From the cell containing the given text, extract its center point as (X, Y) coordinate. 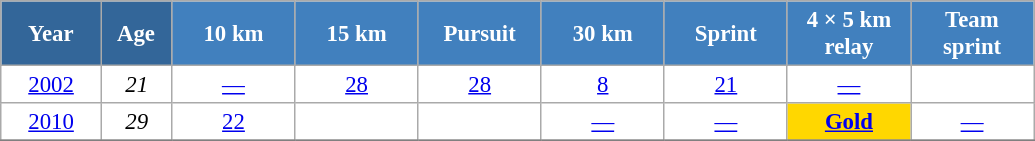
4 × 5 km relay (848, 34)
15 km (356, 34)
Year (52, 34)
8 (602, 85)
22 (234, 122)
Age (136, 34)
29 (136, 122)
Sprint (726, 34)
10 km (234, 34)
Team sprint (972, 34)
30 km (602, 34)
2002 (52, 85)
Gold (848, 122)
2010 (52, 122)
Pursuit (480, 34)
